Detect which cell encompasses the target text, then output its [x, y] center coordinate. 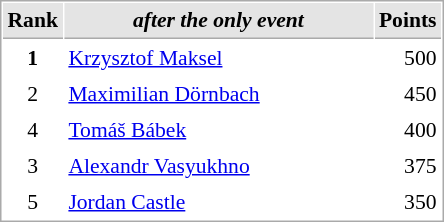
350 [408, 201]
Tomáš Bábek [218, 129]
375 [408, 165]
400 [408, 129]
1 [32, 57]
2 [32, 93]
4 [32, 129]
Rank [32, 21]
5 [32, 201]
after the only event [218, 21]
500 [408, 57]
Alexandr Vasyukhno [218, 165]
Points [408, 21]
450 [408, 93]
Krzysztof Maksel [218, 57]
Jordan Castle [218, 201]
3 [32, 165]
Maximilian Dörnbach [218, 93]
